Return (X, Y) of the center of cell containing provided text 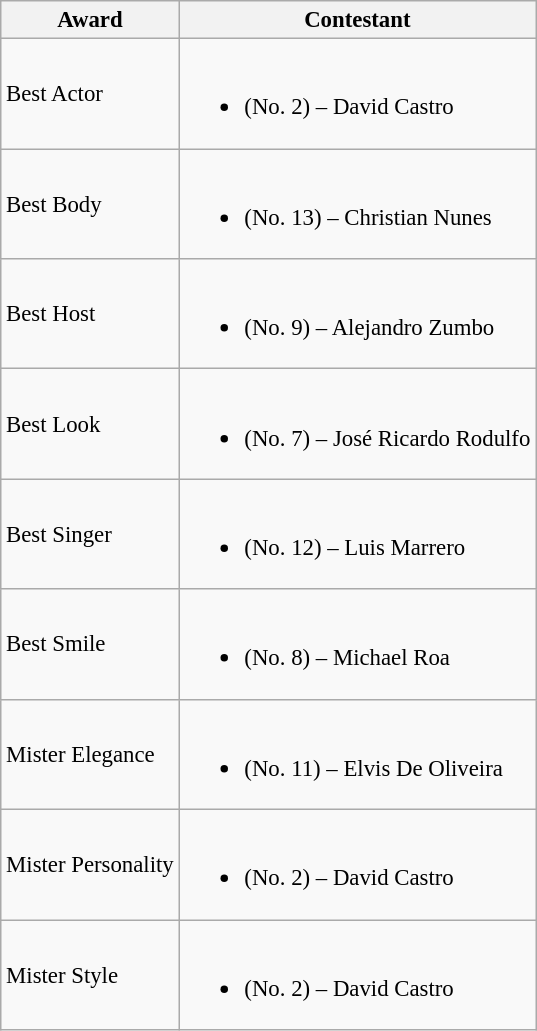
(No. 11) – Elvis De Oliveira (358, 754)
Best Singer (90, 534)
Best Body (90, 204)
Best Look (90, 424)
Mister Personality (90, 865)
(No. 12) – Luis Marrero (358, 534)
Contestant (358, 20)
Mister Elegance (90, 754)
(No. 13) – Christian Nunes (358, 204)
Best Actor (90, 94)
(No. 7) – José Ricardo Rodulfo (358, 424)
Award (90, 20)
Mister Style (90, 975)
(No. 9) – Alejandro Zumbo (358, 314)
(No. 8) – Michael Roa (358, 644)
Best Smile (90, 644)
Best Host (90, 314)
